Detect which cell encompasses the target text, then output its (x, y) center coordinate. 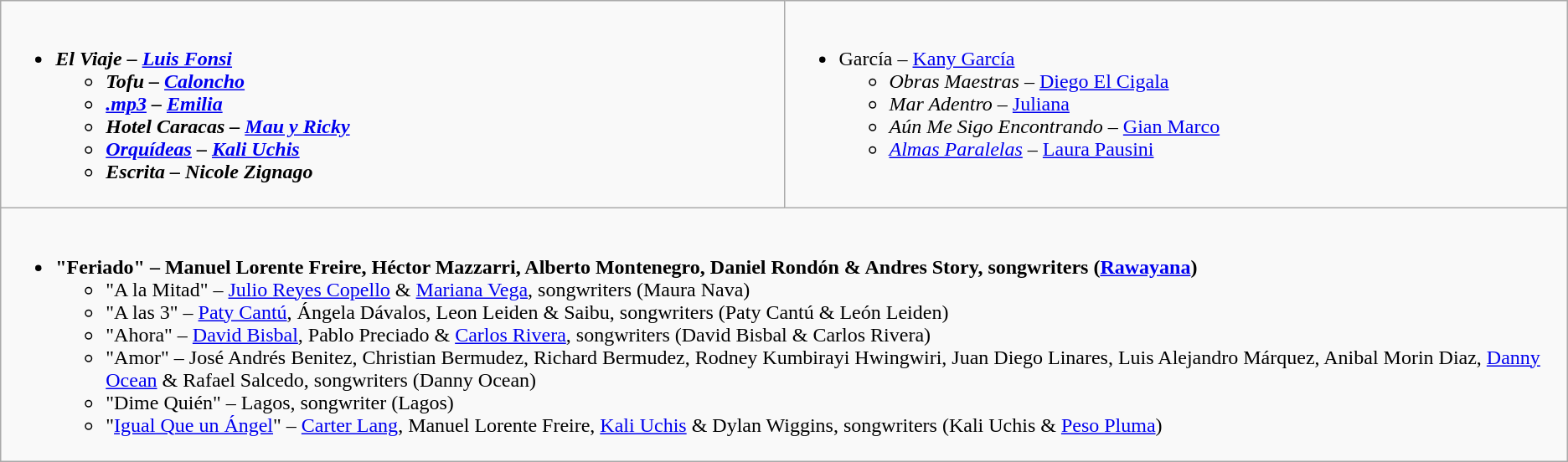
El Viaje – Luis FonsiTofu – Caloncho.mp3 – EmiliaHotel Caracas – Mau y RickyOrquídeas – Kali UchisEscrita – Nicole Zignago (392, 105)
García – Kany GarcíaObras Maestras – Diego El CigalaMar Adentro – JulianaAún Me Sigo Encontrando – Gian MarcoAlmas Paralelas – Laura Pausini (1176, 105)
